Detect which cell encompasses the target text, then output its [X, Y] center coordinate. 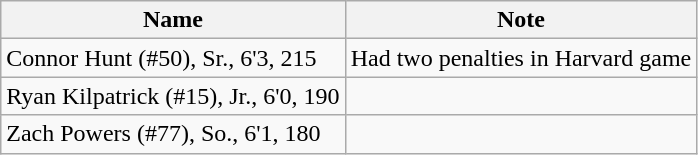
Connor Hunt (#50), Sr., 6'3, 215 [173, 58]
Ryan Kilpatrick (#15), Jr., 6'0, 190 [173, 96]
Name [173, 20]
Zach Powers (#77), So., 6'1, 180 [173, 134]
Had two penalties in Harvard game [521, 58]
Note [521, 20]
